Pinpoint the cell where the given text exists, returning its [x, y] midpoint coordinate. 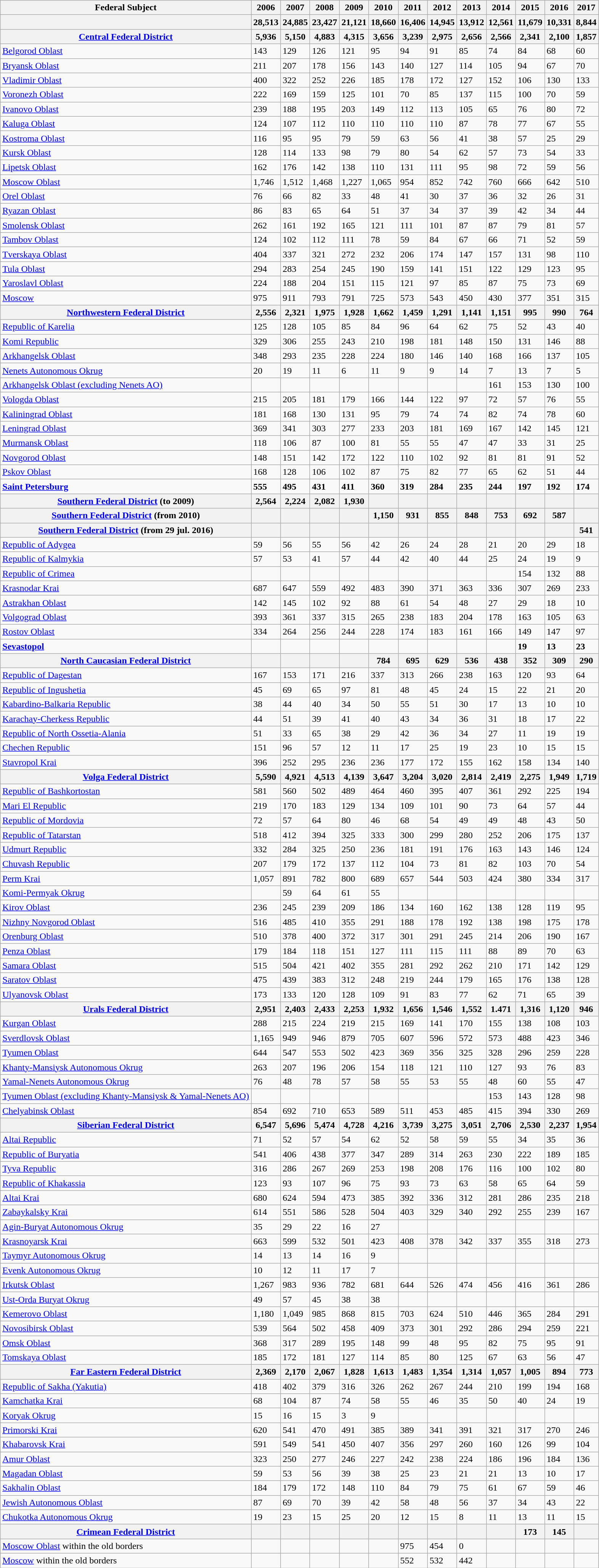
Mari El Republic [126, 806]
Sevastopol [126, 646]
197 [530, 487]
552 [413, 1560]
3,020 [442, 777]
Volgograd Oblast [126, 617]
Khanty-Mansiysk Autonomous Okrug [126, 1067]
150 [501, 341]
464 [384, 791]
587 [559, 516]
280 [471, 835]
564 [295, 1328]
460 [413, 791]
614 [266, 1212]
2010 [384, 8]
553 [325, 1052]
Republic of Buryatia [126, 1154]
Rostov Oblast [126, 631]
536 [471, 661]
442 [471, 1560]
340 [471, 1212]
Tyumen Oblast (excluding Khanty-Mansiysk & Yamal-Nenets AO) [126, 1096]
526 [442, 1285]
516 [266, 922]
431 [325, 487]
642 [559, 182]
1,141 [471, 312]
Krasnoyarsk Krai [126, 1241]
2,170 [295, 1372]
Kirov Oblast [126, 908]
226 [354, 80]
14,945 [442, 22]
189 [559, 1154]
379 [325, 1386]
503 [471, 878]
1,151 [501, 312]
295 [325, 762]
351 [559, 298]
3 [354, 1415]
Novosibirsk Oblast [126, 1328]
1,180 [266, 1314]
Bryansk Oblast [126, 66]
18,660 [384, 22]
Kaliningrad Oblast [126, 414]
Astrakhan Oblast [126, 602]
Perm Krai [126, 878]
Amur Oblast [126, 1459]
549 [295, 1444]
352 [530, 661]
1,546 [442, 1009]
21,121 [354, 22]
647 [295, 588]
404 [266, 254]
572 [471, 1038]
Altai Krai [126, 1198]
144 [413, 399]
666 [530, 182]
330 [559, 1111]
Altai Republic [126, 1140]
411 [354, 487]
547 [295, 1052]
Moscow [126, 298]
346 [586, 1038]
380 [530, 878]
2,566 [501, 37]
408 [413, 1241]
416 [530, 1285]
1,049 [295, 1314]
409 [384, 1328]
391 [471, 1430]
995 [530, 312]
470 [325, 1430]
297 [442, 1444]
511 [413, 1111]
403 [413, 1212]
410 [325, 922]
Komi-Permyak Okrug [126, 893]
16,406 [413, 22]
365 [530, 1314]
1,165 [266, 1038]
3,739 [413, 1125]
Primorski Krai [126, 1430]
Komi Republic [126, 341]
209 [354, 908]
288 [266, 1023]
393 [266, 617]
983 [295, 1285]
1,065 [384, 182]
4,315 [354, 37]
299 [442, 835]
2,656 [471, 37]
2,403 [295, 1009]
119 [559, 908]
539 [266, 1328]
596 [442, 1038]
272 [354, 254]
879 [354, 1038]
Republic of Bashkortostan [126, 791]
28 [471, 545]
Vladimir Oblast [126, 80]
555 [266, 487]
290 [586, 661]
8 [471, 1517]
Lipetsk Oblast [126, 167]
3,239 [413, 37]
703 [413, 1314]
2,706 [501, 1125]
589 [384, 1111]
Samara Oblast [126, 966]
Nenets Autonomous Okrug [126, 370]
Tverskaya Oblast [126, 254]
Chuvash Republic [126, 864]
Republic of Adygea [126, 545]
309 [559, 661]
332 [266, 849]
Southern Federal District (from 29 jul. 2016) [126, 530]
Arkhangelsk Oblast (excluding Nenets AO) [126, 385]
180 [413, 356]
689 [384, 878]
Saint Petersburg [126, 487]
Vologda Oblast [126, 399]
Kursk Oblast [126, 153]
495 [295, 487]
Novgorod Oblast [126, 458]
Udmurt Republic [126, 849]
270 [559, 1430]
710 [325, 1111]
395 [442, 791]
456 [501, 1285]
599 [295, 1241]
2,067 [325, 1372]
1,949 [559, 777]
1,954 [586, 1125]
6,547 [266, 1125]
Nizhny Novgorod Oblast [126, 922]
Voronezh Oblast [126, 95]
629 [442, 661]
653 [354, 1111]
2014 [501, 8]
389 [413, 1430]
620 [266, 1430]
695 [413, 661]
518 [266, 835]
243 [354, 341]
6 [354, 370]
5,474 [325, 1125]
2011 [413, 8]
Republic of Karelia [126, 327]
1,267 [266, 1285]
158 [530, 762]
Jewish Autonomous Oblast [126, 1502]
5,150 [295, 37]
586 [325, 1212]
371 [442, 588]
560 [295, 791]
Chelyabinsk Oblast [126, 1111]
855 [442, 516]
306 [295, 341]
28,513 [266, 22]
Southern Federal District (to 2009) [126, 501]
2015 [530, 8]
232 [384, 254]
32 [530, 196]
551 [295, 1212]
990 [559, 312]
360 [384, 487]
3,051 [471, 1125]
931 [413, 516]
Pskov Oblast [126, 472]
368 [266, 1343]
2,341 [530, 37]
248 [384, 980]
581 [266, 791]
439 [295, 980]
5,696 [295, 1125]
594 [325, 1198]
854 [266, 1111]
Yaroslavl Oblast [126, 283]
Republic of Sakha (Yakutia) [126, 1386]
Arkhangelsk Oblast [126, 356]
985 [325, 1314]
415 [501, 1111]
454 [442, 1546]
4,921 [295, 777]
492 [354, 588]
328 [501, 1052]
488 [530, 1038]
89 [530, 951]
Tambov Oblast [126, 240]
1,468 [325, 182]
314 [442, 1154]
954 [413, 182]
5,936 [266, 37]
372 [354, 937]
227 [384, 1459]
319 [413, 487]
113 [442, 109]
848 [471, 516]
Sverdlovsk Oblast [126, 1038]
Agin-Buryat Autonomous Okrug [126, 1227]
214 [501, 937]
1,975 [325, 312]
1,291 [442, 312]
177 [413, 762]
225 [559, 791]
Tyva Republic [126, 1169]
446 [501, 1314]
2,951 [266, 1009]
156 [354, 66]
1,719 [586, 777]
2,321 [295, 312]
Chukotka Autonomous Okrug [126, 1517]
Khabarovsk Krai [126, 1444]
2016 [559, 8]
2012 [442, 8]
Stavropol Krai [126, 762]
199 [530, 1386]
11,679 [530, 22]
2,253 [354, 1009]
800 [354, 878]
1,512 [295, 182]
936 [325, 1285]
Ust-Orda Buryat Okrug [126, 1299]
Ryazan Oblast [126, 211]
266 [442, 675]
205 [295, 399]
742 [471, 182]
90 [471, 806]
396 [266, 762]
Republic of Dagestan [126, 675]
3,204 [413, 777]
211 [266, 66]
Southern Federal District (from 2010) [126, 516]
2009 [354, 8]
Federal Subject [126, 8]
424 [501, 878]
Smolensk Oblast [126, 225]
3,647 [384, 777]
242 [413, 1459]
680 [266, 1198]
607 [413, 1038]
663 [266, 1241]
1,459 [413, 312]
1.471 [501, 1009]
333 [384, 835]
1,746 [266, 182]
2,100 [559, 37]
4,728 [354, 1125]
1,150 [384, 516]
Kamchatka Krai [126, 1401]
348 [266, 356]
293 [295, 356]
2017 [586, 8]
347 [384, 1154]
491 [354, 1430]
273 [586, 1241]
475 [266, 980]
515 [266, 966]
Leningrad Oblast [126, 429]
1,932 [384, 1009]
323 [266, 1459]
489 [354, 791]
221 [586, 1328]
528 [354, 1212]
383 [325, 980]
10,331 [559, 22]
764 [586, 312]
894 [559, 1372]
891 [295, 878]
283 [295, 269]
Republic of Crimea [126, 574]
256 [325, 631]
Kaluga Oblast [126, 124]
Republic of North Ossetia-Alania [126, 733]
421 [325, 966]
230 [501, 1154]
260 [471, 1444]
911 [295, 298]
2,275 [530, 777]
2007 [295, 8]
Central Federal District [126, 37]
474 [471, 1285]
Moscow within the old borders [126, 1560]
725 [384, 298]
412 [295, 835]
322 [295, 80]
Penza Oblast [126, 951]
Republic of Kalmykia [126, 559]
4,513 [325, 777]
2,564 [266, 501]
1,120 [559, 1009]
Tomskaya Oblast [126, 1358]
363 [471, 588]
Far Eastern Federal District [126, 1372]
152 [501, 80]
216 [354, 675]
Crimean Federal District [126, 1531]
North Caucasian Federal District [126, 661]
Republic of Khakassia [126, 1183]
Volga Federal District [126, 777]
473 [354, 1198]
705 [384, 1038]
13,912 [471, 22]
2,530 [530, 1125]
Sakhalin Oblast [126, 1488]
254 [325, 269]
Chechen Republic [126, 748]
1,613 [384, 1372]
1,928 [354, 312]
2,433 [325, 1009]
784 [384, 661]
Moscow Oblast within the old borders [126, 1546]
1,005 [530, 1372]
791 [354, 298]
2013 [471, 8]
191 [442, 849]
Karachay-Cherkess Republic [126, 719]
300 [413, 835]
418 [266, 1386]
483 [384, 588]
Urals Federal District [126, 1009]
657 [413, 878]
1,857 [586, 37]
458 [354, 1328]
373 [413, 1328]
1,552 [471, 1009]
1,227 [354, 182]
Irkutsk Oblast [126, 1285]
1,483 [413, 1372]
868 [354, 1314]
Ivanovo Oblast [126, 109]
1,662 [384, 312]
Evenk Autonomous Okrug [126, 1270]
4,139 [354, 777]
86 [266, 211]
949 [295, 1038]
2,419 [501, 777]
136 [586, 1459]
Krasnodar Krai [126, 588]
Koryak Okrug [126, 1415]
501 [354, 1241]
326 [384, 1386]
Orel Oblast [126, 196]
Tyumen Oblast [126, 1052]
2,814 [471, 777]
Northwestern Federal District [126, 312]
453 [442, 1111]
303 [325, 429]
313 [413, 675]
753 [501, 516]
Taymyr Autonomous Okrug [126, 1256]
296 [530, 1052]
392 [413, 1198]
Republic of Mordovia [126, 820]
760 [501, 182]
1,656 [413, 1009]
132 [559, 574]
544 [442, 878]
1,354 [442, 1372]
157 [501, 254]
773 [586, 1372]
3,656 [384, 37]
591 [266, 1444]
2,224 [295, 501]
559 [325, 588]
Ulyanovsk Oblast [126, 994]
2,369 [266, 1372]
Moscow Oblast [126, 182]
318 [559, 1241]
264 [295, 631]
Republic of Tatarstan [126, 835]
Kemerovo Oblast [126, 1314]
390 [413, 588]
2,082 [325, 501]
108 [559, 1023]
Omsk Oblast [126, 1343]
Tula Oblast [126, 269]
681 [384, 1285]
687 [266, 588]
3,275 [442, 1125]
Siberian Federal District [126, 1125]
2006 [266, 8]
Magadan Oblast [126, 1473]
Orenburg Oblast [126, 937]
Belgorod Oblast [126, 51]
Republic of Ingushetia [126, 690]
1,828 [354, 1372]
24,885 [295, 22]
793 [325, 298]
2,556 [266, 312]
543 [442, 298]
5 [586, 370]
852 [442, 182]
218 [586, 1198]
Kabardino-Balkaria Republic [126, 704]
2,237 [559, 1125]
Saratov Oblast [126, 980]
430 [501, 298]
4,216 [384, 1125]
Kostroma Oblast [126, 138]
342 [471, 1241]
265 [384, 617]
Kurgan Oblast [126, 1023]
2,975 [442, 37]
Yamal-Nenets Autonomous Okrug [126, 1081]
0 [471, 1546]
8,844 [586, 22]
Zabaykalsky Krai [126, 1212]
23,427 [325, 22]
208 [442, 1169]
1,316 [530, 1009]
253 [384, 1169]
406 [295, 1154]
Murmansk Oblast [126, 443]
2008 [325, 8]
1,930 [354, 501]
307 [530, 588]
815 [384, 1314]
4,883 [325, 37]
12,561 [501, 22]
5,590 [266, 777]
1,314 [471, 1372]
